Locate the cell with the specified text and output its (X, Y) center coordinate. 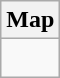
Map (30, 20)
